Pinpoint the cell where the given text exists, returning its [X, Y] midpoint coordinate. 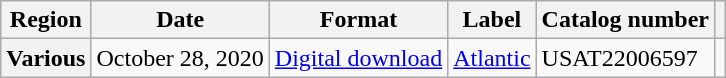
Various [46, 58]
Format [358, 20]
Atlantic [492, 58]
Date [180, 20]
October 28, 2020 [180, 58]
USAT22006597 [625, 58]
Digital download [358, 58]
Region [46, 20]
Catalog number [625, 20]
Label [492, 20]
